Locate the cell with the specified text and output its (x, y) center coordinate. 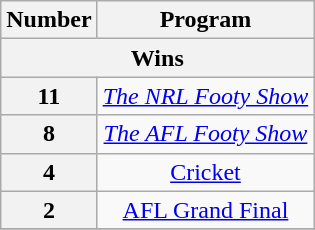
11 (49, 96)
2 (49, 210)
AFL Grand Final (206, 210)
Program (206, 20)
The AFL Footy Show (206, 134)
Wins (158, 58)
Number (49, 20)
Cricket (206, 172)
8 (49, 134)
The NRL Footy Show (206, 96)
4 (49, 172)
